Detect which cell encompasses the target text, then output its [X, Y] center coordinate. 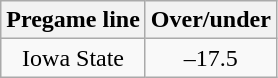
Iowa State [74, 58]
Over/under [210, 20]
–17.5 [210, 58]
Pregame line [74, 20]
